Determine the [X, Y] coordinate at the center of the cell enclosing the given text.  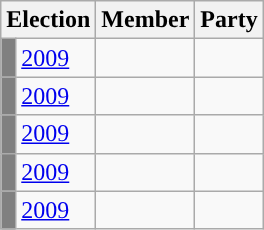
Party [229, 20]
Member [146, 20]
Election [48, 20]
